Return (X, Y) of the center of cell containing provided text 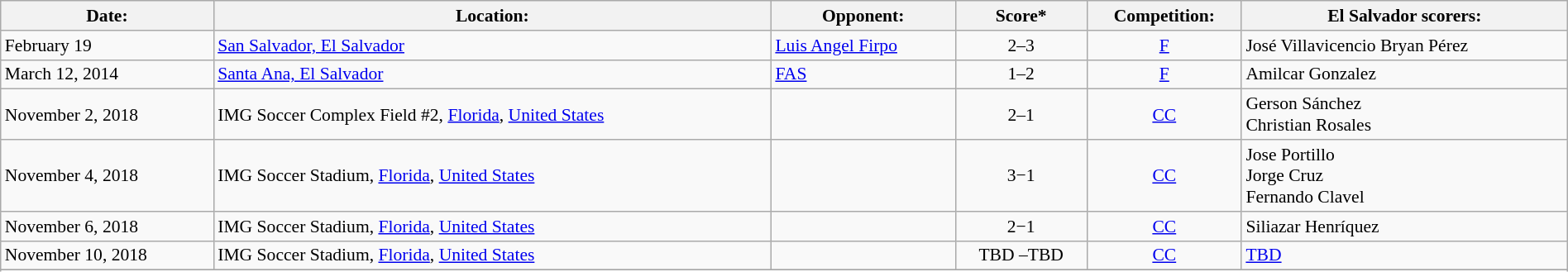
2–1 (1021, 114)
November 2, 2018 (108, 114)
Amilcar Gonzalez (1404, 74)
San Salvador, El Salvador (492, 45)
Date: (108, 16)
2–3 (1021, 45)
2−1 (1021, 227)
José Villavicencio Bryan Pérez (1404, 45)
FAS (863, 74)
Score* (1021, 16)
El Salvador scorers: (1404, 16)
Location: (492, 16)
Opponent: (863, 16)
3−1 (1021, 175)
November 10, 2018 (108, 255)
Luis Angel Firpo (863, 45)
IMG Soccer Complex Field #2, Florida, United States (492, 114)
TBD (1404, 255)
November 6, 2018 (108, 227)
Gerson Sánchez Christian Rosales (1404, 114)
February 19 (108, 45)
1–2 (1021, 74)
Jose Portillo Jorge Cruz Fernando Clavel (1404, 175)
TBD –TBD (1021, 255)
November 4, 2018 (108, 175)
Competition: (1164, 16)
Santa Ana, El Salvador (492, 74)
Siliazar Henríquez (1404, 227)
March 12, 2014 (108, 74)
